Return the [X, Y] coordinate for the center point of the cell that contains the specified text.  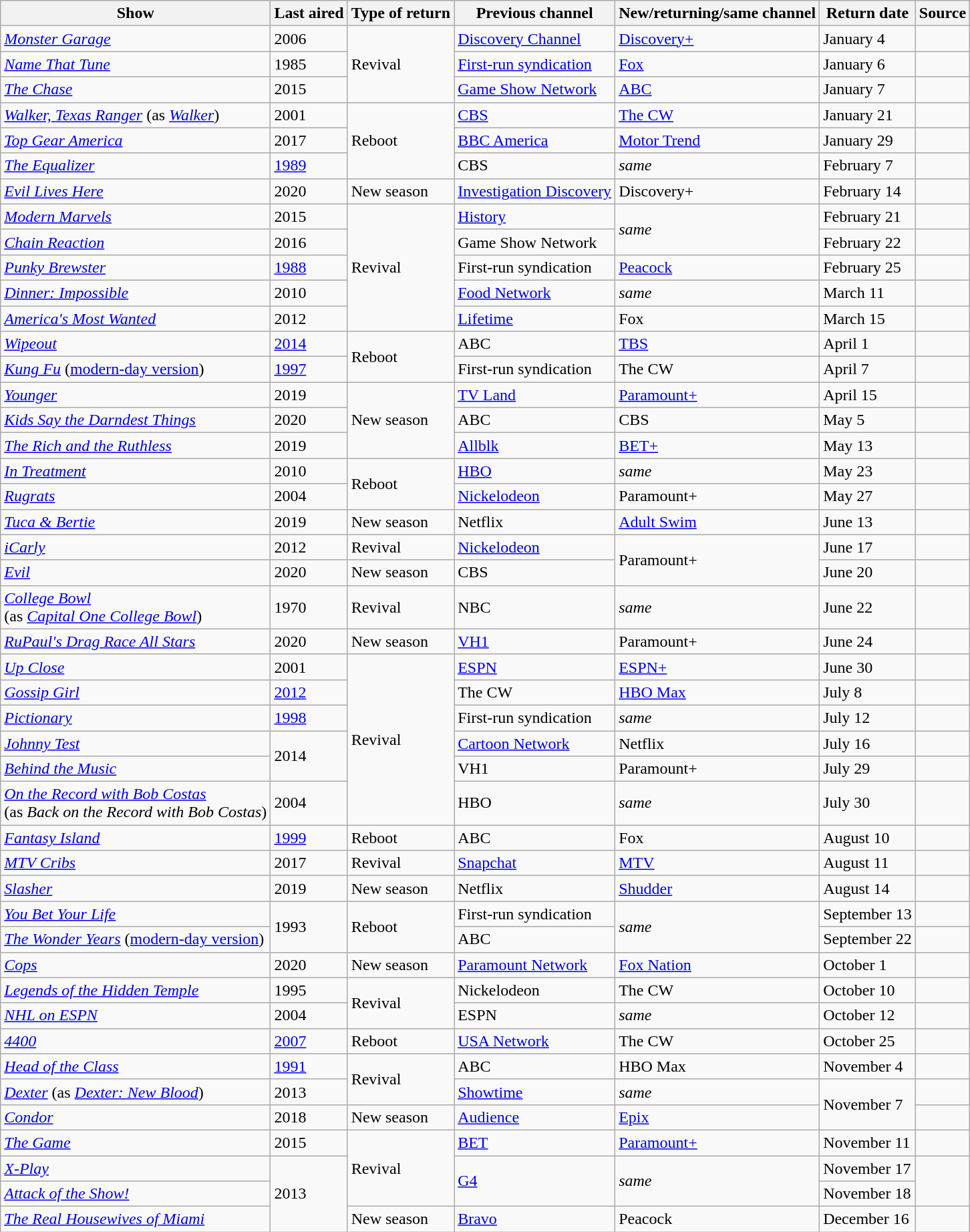
1997 [309, 369]
2007 [309, 1041]
The Game [136, 1142]
The Real Housewives of Miami [136, 1219]
Johnny Test [136, 744]
Dinner: Impossible [136, 293]
Investigation Discovery [534, 191]
NHL on ESPN [136, 1016]
May 27 [868, 496]
November 18 [868, 1194]
April 1 [868, 344]
January 6 [868, 64]
Evil [136, 573]
May 5 [868, 420]
College Bowl(as Capital One College Bowl) [136, 607]
Fox Nation [717, 965]
1993 [309, 927]
Shudder [717, 889]
1989 [309, 166]
Cartoon Network [534, 744]
June 30 [868, 667]
February 7 [868, 166]
ESPN+ [717, 667]
November 7 [868, 1104]
June 20 [868, 573]
October 10 [868, 990]
October 25 [868, 1041]
Previous channel [534, 13]
Behind the Music [136, 769]
Last aired [309, 13]
NBC [534, 607]
July 29 [868, 769]
TV Land [534, 395]
Cops [136, 965]
The Chase [136, 90]
X-Play [136, 1169]
January 29 [868, 140]
August 14 [868, 889]
iCarly [136, 547]
April 7 [868, 369]
On the Record with Bob Costas(as Back on the Record with Bob Costas) [136, 803]
RuPaul's Drag Race All Stars [136, 641]
Chain Reaction [136, 242]
Bravo [534, 1219]
Discovery Channel [534, 39]
1999 [309, 838]
Up Close [136, 667]
February 25 [868, 267]
MTV Cribs [136, 863]
Paramount Network [534, 965]
Evil Lives Here [136, 191]
MTV [717, 863]
July 30 [868, 803]
BET [534, 1142]
October 12 [868, 1016]
Return date [868, 13]
Pictionary [136, 718]
BBC America [534, 140]
Showtime [534, 1092]
Rugrats [136, 496]
2016 [309, 242]
February 14 [868, 191]
November 11 [868, 1142]
Adult Swim [717, 522]
June 13 [868, 522]
Condor [136, 1117]
Attack of the Show! [136, 1194]
June 17 [868, 547]
March 15 [868, 319]
Dexter (as Dexter: New Blood) [136, 1092]
May 13 [868, 446]
BET+ [717, 446]
Epix [717, 1117]
Type of return [401, 13]
November 17 [868, 1169]
Fantasy Island [136, 838]
May 23 [868, 471]
Younger [136, 395]
USA Network [534, 1041]
February 22 [868, 242]
Audience [534, 1117]
You Bet Your Life [136, 914]
G4 [534, 1181]
Kung Fu (modern-day version) [136, 369]
1970 [309, 607]
Tuca & Bertie [136, 522]
January 7 [868, 90]
November 4 [868, 1066]
1995 [309, 990]
The Rich and the Ruthless [136, 446]
Snapchat [534, 863]
The Wonder Years (modern-day version) [136, 939]
America's Most Wanted [136, 319]
Gossip Girl [136, 692]
New/returning/same channel [717, 13]
February 21 [868, 216]
January 21 [868, 115]
Show [136, 13]
January 4 [868, 39]
2018 [309, 1117]
Top Gear America [136, 140]
Motor Trend [717, 140]
Lifetime [534, 319]
Modern Marvels [136, 216]
1998 [309, 718]
2006 [309, 39]
Slasher [136, 889]
1988 [309, 267]
Source [942, 13]
History [534, 216]
TBS [717, 344]
June 24 [868, 641]
June 22 [868, 607]
July 16 [868, 744]
Head of the Class [136, 1066]
Wipeout [136, 344]
July 8 [868, 692]
1991 [309, 1066]
March 11 [868, 293]
Name That Tune [136, 64]
In Treatment [136, 471]
Punky Brewster [136, 267]
Legends of the Hidden Temple [136, 990]
The Equalizer [136, 166]
Kids Say the Darndest Things [136, 420]
Allblk [534, 446]
December 16 [868, 1219]
4400 [136, 1041]
September 13 [868, 914]
April 15 [868, 395]
August 11 [868, 863]
1985 [309, 64]
Food Network [534, 293]
August 10 [868, 838]
Monster Garage [136, 39]
October 1 [868, 965]
July 12 [868, 718]
Walker, Texas Ranger (as Walker) [136, 115]
September 22 [868, 939]
